Return the (X, Y) coordinate for the center point of the cell that contains the specified text.  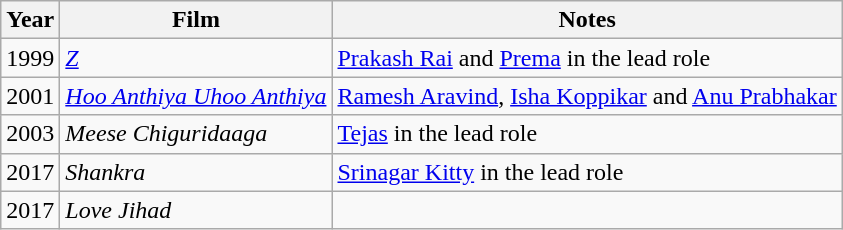
Ramesh Aravind, Isha Koppikar and Anu Prabhakar (587, 96)
Film (196, 20)
2003 (30, 134)
Z (196, 58)
Meese Chiguridaaga (196, 134)
1999 (30, 58)
Notes (587, 20)
Love Jihad (196, 210)
2001 (30, 96)
Hoo Anthiya Uhoo Anthiya (196, 96)
Srinagar Kitty in the lead role (587, 172)
Shankra (196, 172)
Year (30, 20)
Prakash Rai and Prema in the lead role (587, 58)
Tejas in the lead role (587, 134)
